Return the (X, Y) coordinate for the center point of the cell that contains the specified text.  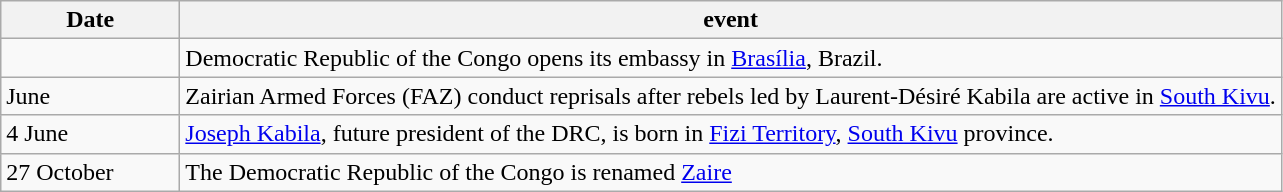
27 October (90, 172)
June (90, 96)
4 June (90, 134)
event (731, 20)
Date (90, 20)
The Democratic Republic of the Congo is renamed Zaire (731, 172)
Joseph Kabila, future president of the DRC, is born in Fizi Territory, South Kivu province. (731, 134)
Democratic Republic of the Congo opens its embassy in Brasília, Brazil. (731, 58)
Zairian Armed Forces (FAZ) conduct reprisals after rebels led by Laurent-Désiré Kabila are active in South Kivu. (731, 96)
